Return the [X, Y] coordinate for the center point of the cell that contains the specified text.  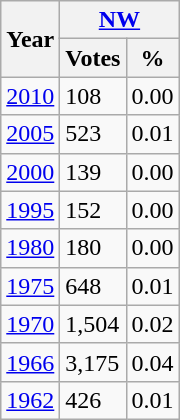
1962 [30, 400]
108 [93, 96]
1975 [30, 286]
% [152, 58]
0.04 [152, 362]
NW [120, 20]
180 [93, 248]
1980 [30, 248]
152 [93, 210]
1995 [30, 210]
523 [93, 134]
0.02 [152, 324]
2005 [30, 134]
1966 [30, 362]
1,504 [93, 324]
2010 [30, 96]
2000 [30, 172]
Votes [93, 58]
139 [93, 172]
Year [30, 39]
1970 [30, 324]
648 [93, 286]
3,175 [93, 362]
426 [93, 400]
